Return [X, Y] of the center of cell containing provided text 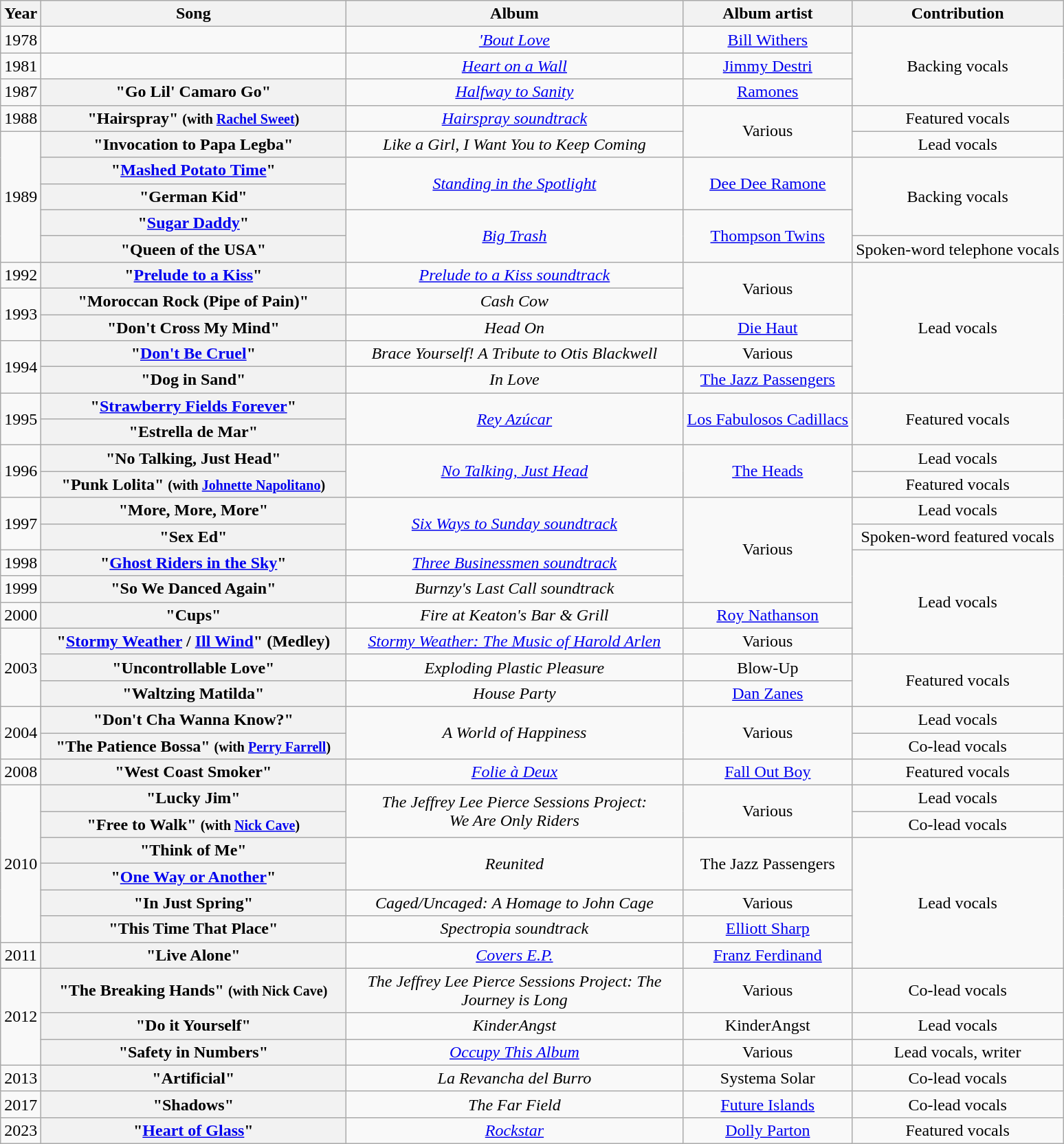
"Sex Ed" [194, 537]
"Queen of the USA" [194, 249]
1997 [21, 524]
"This Time That Place" [194, 929]
"Stormy Weather / Ill Wind" (Medley) [194, 641]
"Heart of Glass" [194, 1130]
1992 [21, 275]
1993 [21, 314]
"Do it Yourself" [194, 1026]
Folie à Deux [514, 772]
Roy Nathanson [768, 615]
Fall Out Boy [768, 772]
1995 [21, 419]
2023 [21, 1130]
A World of Happiness [514, 732]
1998 [21, 563]
"Shadows" [194, 1104]
2000 [21, 615]
"Mashed Potato Time" [194, 170]
"So We Danced Again" [194, 589]
In Love [514, 380]
"Ghost Riders in the Sky" [194, 563]
Year [21, 14]
Lead vocals, writer [958, 1052]
"Strawberry Fields Forever" [194, 406]
Dan Zanes [768, 693]
"In Just Spring" [194, 903]
"Don't Be Cruel" [194, 354]
Big Trash [514, 236]
Fire at Keaton's Bar & Grill [514, 615]
"Uncontrollable Love" [194, 667]
The Jeffrey Lee Pierce Sessions Project: The Journey is Long [514, 991]
Die Haut [768, 328]
Heart on a Wall [514, 66]
1978 [21, 40]
Contribution [958, 14]
Brace Yourself! A Tribute to Otis Blackwell [514, 354]
"Hairspray" (with Rachel Sweet) [194, 118]
Head On [514, 328]
"Cups" [194, 615]
"Don't Cross My Mind" [194, 328]
Standing in the Spotlight [514, 183]
Spoken-word telephone vocals [958, 249]
"West Coast Smoker" [194, 772]
2013 [21, 1078]
"The Breaking Hands" (with Nick Cave) [194, 991]
"Safety in Numbers" [194, 1052]
Rey Azúcar [514, 419]
Ramones [768, 92]
2017 [21, 1104]
Album artist [768, 14]
Covers E.P. [514, 955]
Elliott Sharp [768, 929]
Jimmy Destri [768, 66]
Song [194, 14]
Caged/Uncaged: A Homage to John Cage [514, 903]
Dee Dee Ramone [768, 183]
2003 [21, 667]
2004 [21, 732]
Systema Solar [768, 1078]
Thompson Twins [768, 236]
The Jeffrey Lee Pierce Sessions Project:We Are Only Riders [514, 811]
"One Way or Another" [194, 877]
"Punk Lolita" (with Johnette Napolitano) [194, 484]
"Free to Walk" (with Nick Cave) [194, 825]
Like a Girl, I Want You to Keep Coming [514, 144]
"No Talking, Just Head" [194, 458]
1994 [21, 367]
Three Businessmen soundtrack [514, 563]
La Revancha del Burro [514, 1078]
House Party [514, 693]
Album [514, 14]
"German Kid" [194, 197]
No Talking, Just Head [514, 471]
2012 [21, 1017]
1989 [21, 197]
1987 [21, 92]
Spectropia soundtrack [514, 929]
Occupy This Album [514, 1052]
"Dog in Sand" [194, 380]
The Heads [768, 471]
"More, More, More" [194, 511]
Six Ways to Sunday soundtrack [514, 524]
1988 [21, 118]
"Live Alone" [194, 955]
"Lucky Jim" [194, 798]
Rockstar [514, 1130]
Cash Cow [514, 301]
Franz Ferdinand [768, 955]
Burnzy's Last Call soundtrack [514, 589]
Blow-Up [768, 667]
Prelude to a Kiss soundtrack [514, 275]
"Go Lil' Camaro Go" [194, 92]
"Prelude to a Kiss" [194, 275]
Exploding Plastic Pleasure [514, 667]
"Don't Cha Wanna Know?" [194, 719]
2011 [21, 955]
Reunited [514, 864]
Future Islands [768, 1104]
2010 [21, 864]
"Sugar Daddy" [194, 223]
Dolly Parton [768, 1130]
"Waltzing Matilda" [194, 693]
2008 [21, 772]
Hairspray soundtrack [514, 118]
"Moroccan Rock (Pipe of Pain)" [194, 301]
"The Patience Bossa" (with Perry Farrell) [194, 745]
"Estrella de Mar" [194, 432]
Bill Withers [768, 40]
Los Fabulosos Cadillacs [768, 419]
"Think of Me" [194, 851]
1996 [21, 471]
1999 [21, 589]
'Bout Love [514, 40]
Stormy Weather: The Music of Harold Arlen [514, 641]
Halfway to Sanity [514, 92]
"Artificial" [194, 1078]
Spoken-word featured vocals [958, 537]
The Far Field [514, 1104]
"Invocation to Papa Legba" [194, 144]
1981 [21, 66]
